Find where the given text appears and provide that cell's center as (X, Y) coordinate. 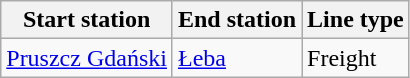
Line type (356, 20)
End station (236, 20)
Pruszcz Gdański (87, 58)
Łeba (236, 58)
Start station (87, 20)
Freight (356, 58)
